Search for the cell housing the specified text and yield its (x, y) center coordinate. 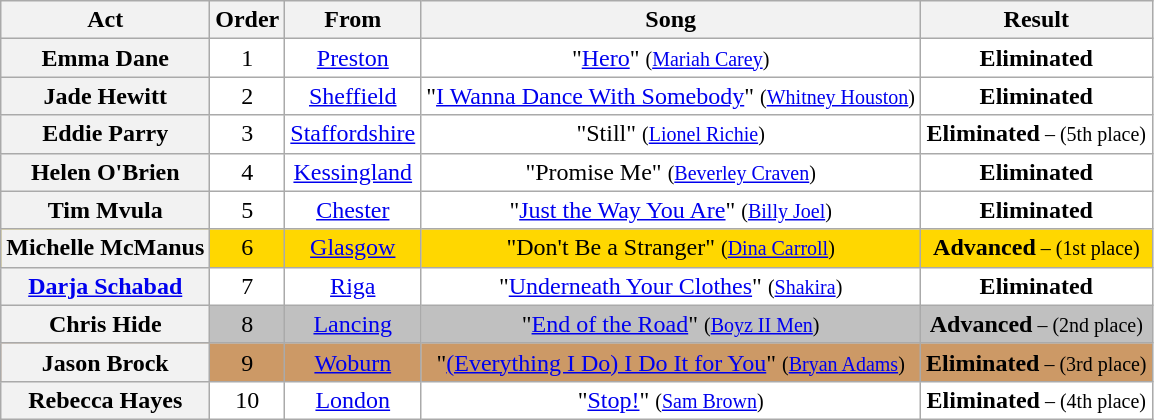
3 (248, 134)
2 (248, 96)
Advanced – (1st place) (1037, 248)
"Hero" (Mariah Carey) (671, 58)
Jade Hewitt (106, 96)
4 (248, 172)
9 (248, 362)
Act (106, 20)
Rebecca Hayes (106, 400)
Lancing (353, 324)
"End of the Road" (Boyz II Men) (671, 324)
Order (248, 20)
Chris Hide (106, 324)
Eliminated – (4th place) (1037, 400)
"Stop!" (Sam Brown) (671, 400)
Chester (353, 210)
"Promise Me" (Beverley Craven) (671, 172)
Darja Schabad (106, 286)
"(Everything I Do) I Do It for You" (Bryan Adams) (671, 362)
Preston (353, 58)
1 (248, 58)
Michelle McManus (106, 248)
Eddie Parry (106, 134)
From (353, 20)
"I Wanna Dance With Somebody" (Whitney Houston) (671, 96)
5 (248, 210)
"Underneath Your Clothes" (Shakira) (671, 286)
Riga (353, 286)
Advanced – (2nd place) (1037, 324)
Helen O'Brien (106, 172)
Kessingland (353, 172)
10 (248, 400)
Tim Mvula (106, 210)
Eliminated – (3rd place) (1037, 362)
"Still" (Lionel Richie) (671, 134)
Glasgow (353, 248)
7 (248, 286)
6 (248, 248)
Result (1037, 20)
Eliminated – (5th place) (1037, 134)
London (353, 400)
"Just the Way You Are" (Billy Joel) (671, 210)
Sheffield (353, 96)
Woburn (353, 362)
Song (671, 20)
Emma Dane (106, 58)
Staffordshire (353, 134)
"Don't Be a Stranger" (Dina Carroll) (671, 248)
Jason Brock (106, 362)
8 (248, 324)
